Scan for the cell matching the given text and deliver its [X, Y] coordinate at center. 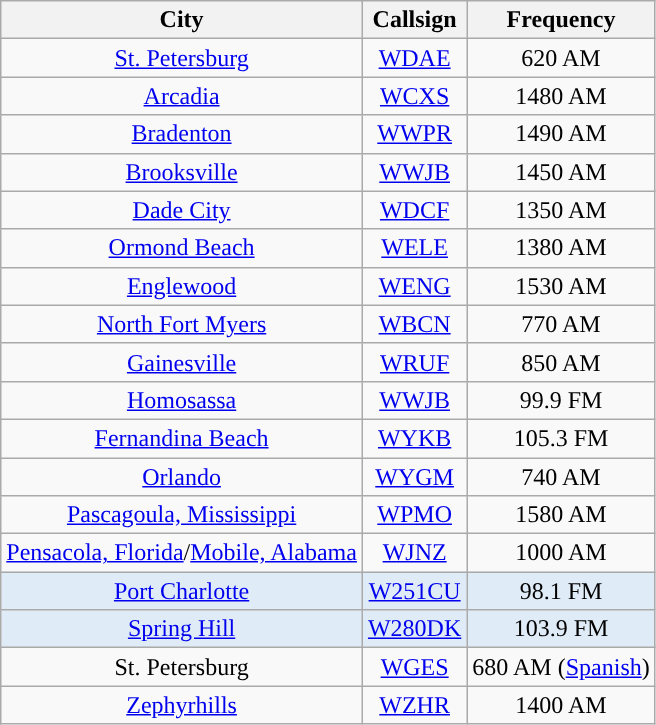
1580 AM [561, 515]
Ormond Beach [182, 248]
Bradenton [182, 134]
105.3 FM [561, 438]
Dade City [182, 210]
Pascagoula, Mississippi [182, 515]
680 AM (Spanish) [561, 667]
Port Charlotte [182, 591]
1000 AM [561, 553]
W280DK [414, 629]
770 AM [561, 324]
1490 AM [561, 134]
98.1 FM [561, 591]
WJNZ [414, 553]
WENG [414, 286]
WGES [414, 667]
City [182, 20]
620 AM [561, 58]
WDCF [414, 210]
850 AM [561, 362]
Callsign [414, 20]
W251CU [414, 591]
1380 AM [561, 248]
WPMO [414, 515]
103.9 FM [561, 629]
1400 AM [561, 705]
1530 AM [561, 286]
WELE [414, 248]
WDAE [414, 58]
Englewood [182, 286]
Orlando [182, 477]
Pensacola, Florida/Mobile, Alabama [182, 553]
Fernandina Beach [182, 438]
WYGM [414, 477]
Spring Hill [182, 629]
WYKB [414, 438]
Frequency [561, 20]
Arcadia [182, 96]
WWPR [414, 134]
1480 AM [561, 96]
99.9 FM [561, 400]
North Fort Myers [182, 324]
WBCN [414, 324]
1350 AM [561, 210]
Zephyrhills [182, 705]
WCXS [414, 96]
WZHR [414, 705]
Gainesville [182, 362]
740 AM [561, 477]
Homosassa [182, 400]
Brooksville [182, 172]
WRUF [414, 362]
1450 AM [561, 172]
